Scan for the cell matching the given text and deliver its (x, y) coordinate at center. 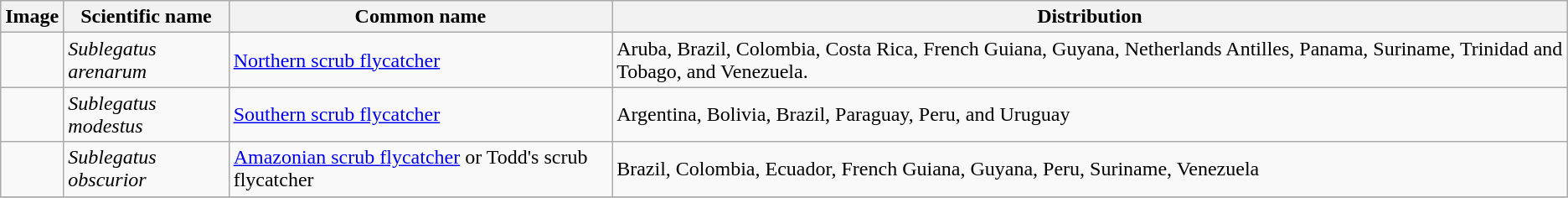
Common name (420, 17)
Sublegatus modestus (146, 114)
Image (32, 17)
Southern scrub flycatcher (420, 114)
Sublegatus arenarum (146, 60)
Distribution (1091, 17)
Scientific name (146, 17)
Amazonian scrub flycatcher or Todd's scrub flycatcher (420, 169)
Sublegatus obscurior (146, 169)
Brazil, Colombia, Ecuador, French Guiana, Guyana, Peru, Suriname, Venezuela (1091, 169)
Northern scrub flycatcher (420, 60)
Aruba, Brazil, Colombia, Costa Rica, French Guiana, Guyana, Netherlands Antilles, Panama, Suriname, Trinidad and Tobago, and Venezuela. (1091, 60)
Argentina, Bolivia, Brazil, Paraguay, Peru, and Uruguay (1091, 114)
